Pinpoint the cell where the given text exists, returning its [x, y] midpoint coordinate. 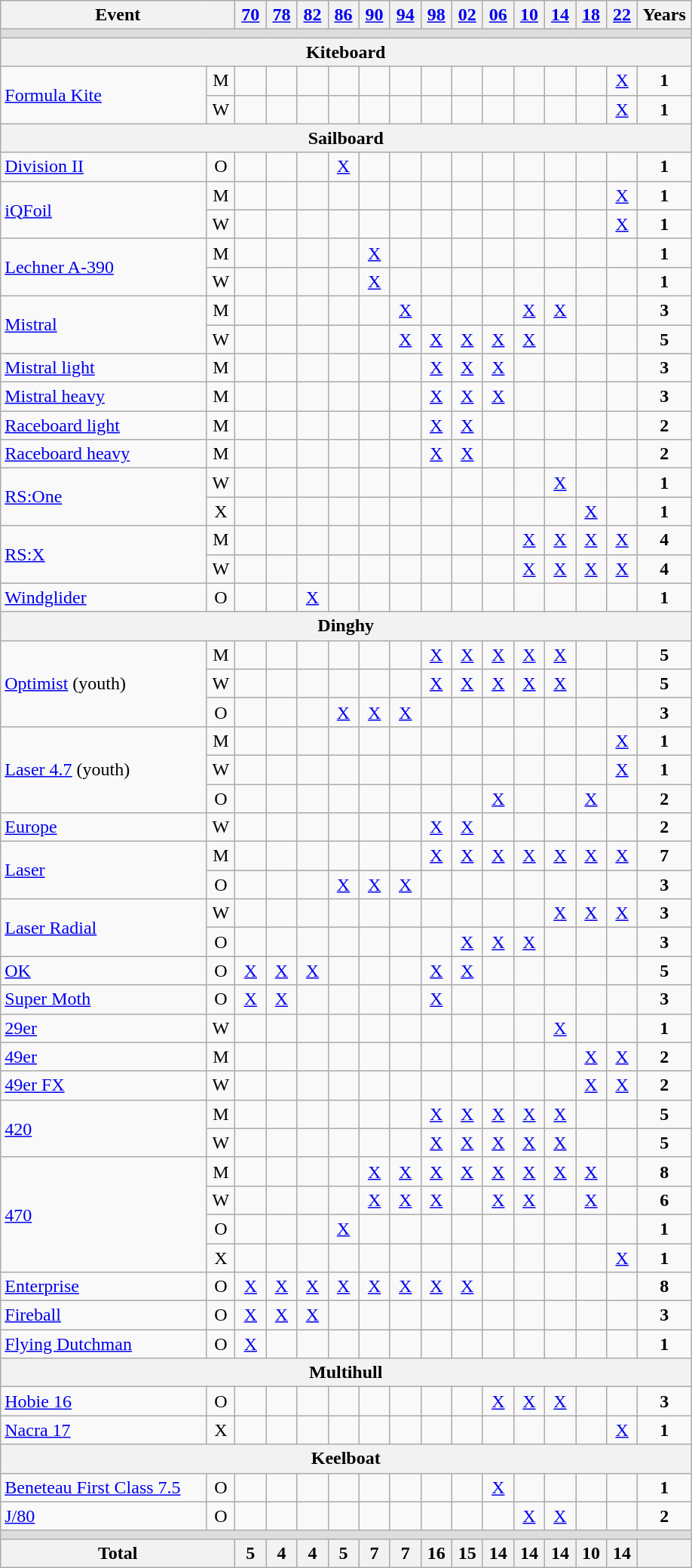
Windglider [104, 597]
Mistral light [104, 368]
Total [118, 1553]
Hobie 16 [104, 1401]
29er [104, 1028]
iQFoil [104, 210]
94 [406, 15]
16 [436, 1553]
98 [436, 15]
470 [104, 1214]
78 [282, 15]
OK [104, 971]
Optimist (youth) [104, 683]
15 [467, 1553]
86 [344, 15]
Laser Radial [104, 928]
70 [250, 15]
Super Moth [104, 999]
Raceboard heavy [104, 454]
Kiteboard [346, 52]
Mistral [104, 324]
Laser [104, 870]
Formula Kite [104, 95]
Laser 4.7 (youth) [104, 769]
Europe [104, 827]
49er [104, 1057]
Multihull [346, 1373]
Enterprise [104, 1287]
Years [665, 15]
Mistral heavy [104, 397]
Lechner A-390 [104, 267]
J/80 [104, 1516]
Division II [104, 167]
Sailboard [346, 138]
02 [467, 15]
6 [665, 1200]
Nacra 17 [104, 1430]
Event [118, 15]
Fireball [104, 1315]
RS:X [104, 554]
90 [374, 15]
Flying Dutchman [104, 1344]
18 [591, 15]
22 [623, 15]
49er FX [104, 1085]
06 [498, 15]
82 [312, 15]
420 [104, 1128]
Dinghy [346, 626]
Keelboat [346, 1459]
Beneteau First Class 7.5 [104, 1487]
RS:One [104, 497]
Raceboard light [104, 425]
